Scan for the cell matching the given text and deliver its [X, Y] coordinate at center. 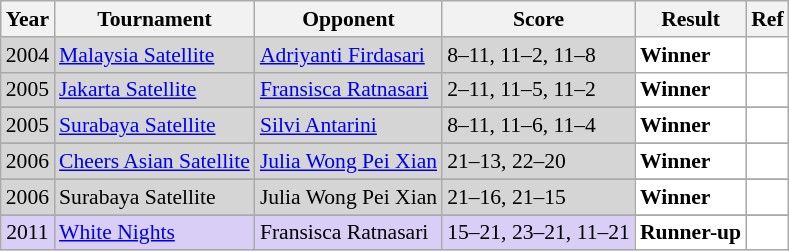
8–11, 11–6, 11–4 [538, 126]
21–13, 22–20 [538, 162]
15–21, 23–21, 11–21 [538, 233]
Tournament [154, 19]
Cheers Asian Satellite [154, 162]
Result [690, 19]
Year [28, 19]
2011 [28, 233]
Silvi Antarini [348, 126]
Opponent [348, 19]
Score [538, 19]
Malaysia Satellite [154, 55]
2004 [28, 55]
2–11, 11–5, 11–2 [538, 90]
Ref [767, 19]
Adriyanti Firdasari [348, 55]
8–11, 11–2, 11–8 [538, 55]
White Nights [154, 233]
21–16, 21–15 [538, 197]
Runner-up [690, 233]
Jakarta Satellite [154, 90]
